Return the [X, Y] coordinate for the center point of the cell that contains the specified text.  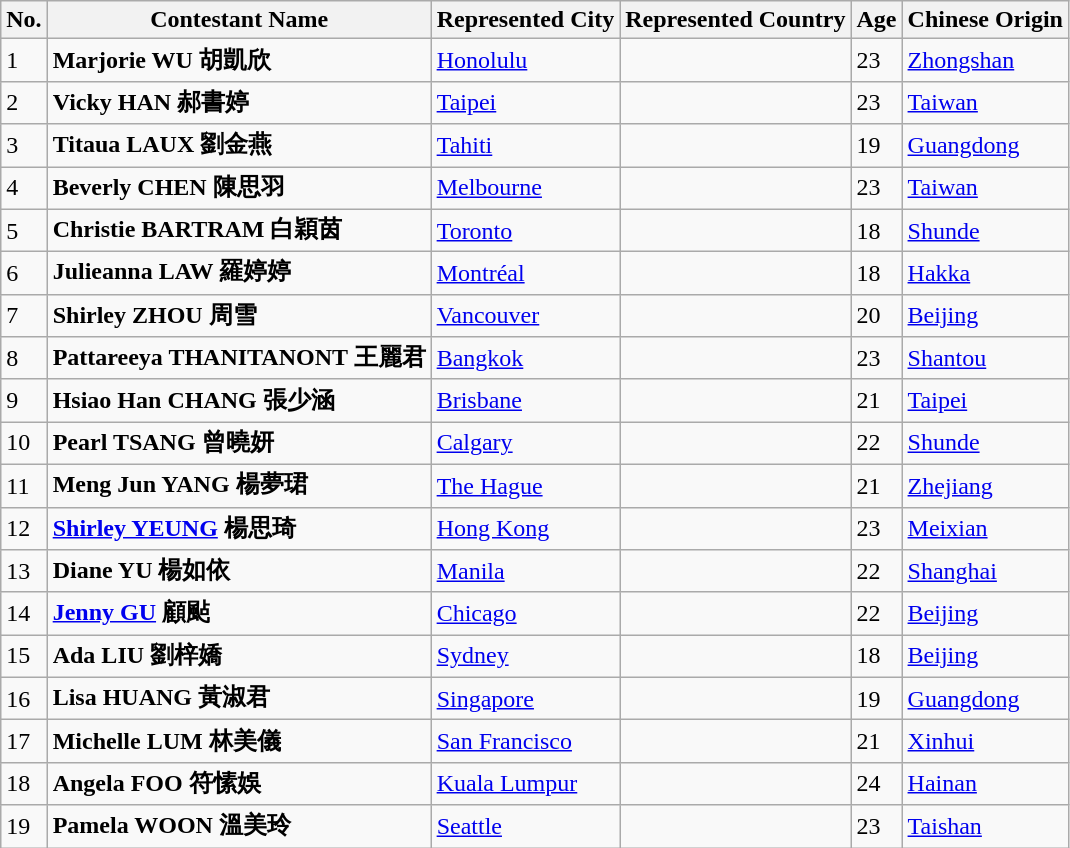
Sydney [526, 656]
Angela FOO 符愫娛 [239, 784]
4 [24, 188]
11 [24, 486]
1 [24, 60]
Toronto [526, 230]
Age [876, 20]
8 [24, 358]
San Francisco [526, 742]
Honolulu [526, 60]
Christie BARTRAM 白穎茵 [239, 230]
Singapore [526, 698]
24 [876, 784]
20 [876, 316]
Hsiao Han CHANG 張少涵 [239, 400]
Ada LIU 劉梓嬌 [239, 656]
Beverly CHEN 陳思羽 [239, 188]
12 [24, 528]
2 [24, 102]
17 [24, 742]
Manila [526, 572]
Jenny GU 顧颭 [239, 614]
Zhongshan [985, 60]
Chinese Origin [985, 20]
5 [24, 230]
Taishan [985, 826]
Xinhui [985, 742]
Shirley ZHOU 周雪 [239, 316]
Represented Country [736, 20]
Tahiti [526, 146]
Vancouver [526, 316]
Brisbane [526, 400]
Meixian [985, 528]
The Hague [526, 486]
Diane YU 楊如依 [239, 572]
Zhejiang [985, 486]
Pearl TSANG 曾曉妍 [239, 444]
Contestant Name [239, 20]
Pamela WOON 溫美玲 [239, 826]
Shantou [985, 358]
Vicky HAN 郝書婷 [239, 102]
14 [24, 614]
Hakka [985, 274]
Shirley YEUNG 楊思琦 [239, 528]
Hainan [985, 784]
10 [24, 444]
Titaua LAUX 劉金燕 [239, 146]
Represented City [526, 20]
Chicago [526, 614]
6 [24, 274]
Kuala Lumpur [526, 784]
Lisa HUANG 黃淑君 [239, 698]
Hong Kong [526, 528]
7 [24, 316]
Michelle LUM 林美儀 [239, 742]
Montréal [526, 274]
No. [24, 20]
16 [24, 698]
Marjorie WU 胡凱欣 [239, 60]
Seattle [526, 826]
13 [24, 572]
Shanghai [985, 572]
9 [24, 400]
15 [24, 656]
Pattareeya THANITANONT 王麗君 [239, 358]
Melbourne [526, 188]
3 [24, 146]
Calgary [526, 444]
Bangkok [526, 358]
Julieanna LAW 羅婷婷 [239, 274]
Meng Jun YANG 楊夢珺 [239, 486]
